Find where the given text appears and provide that cell's center as [X, Y] coordinate. 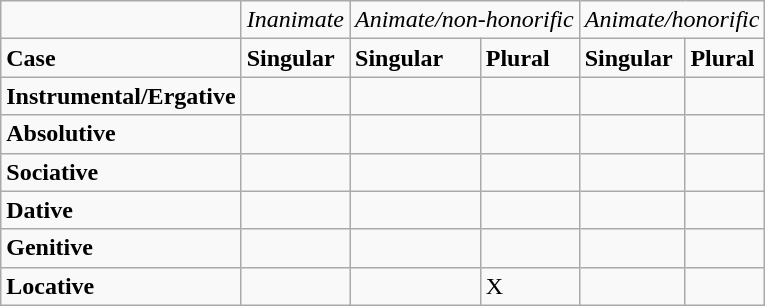
Instrumental/Ergative [121, 96]
Sociative [121, 172]
Locative [121, 286]
Animate/non-honorific [465, 20]
Dative [121, 210]
Animate/honorific [672, 20]
X [530, 286]
Genitive [121, 248]
Inanimate [295, 20]
Case [121, 58]
Absolutive [121, 134]
